Determine the (x, y) coordinate at the center of the cell enclosing the given text.  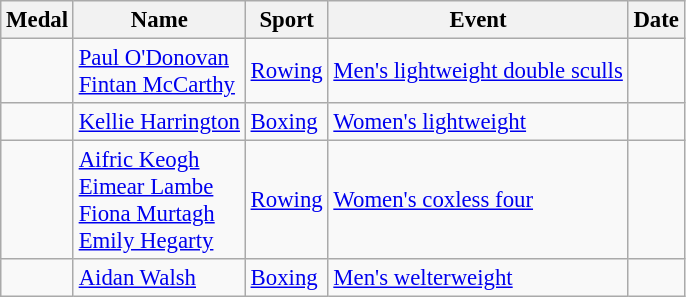
Men's lightweight double sculls (478, 72)
Medal (38, 20)
Aidan Walsh (159, 278)
Men's welterweight (478, 278)
Date (656, 20)
Event (478, 20)
Aifric KeoghEimear LambeFiona MurtaghEmily Hegarty (159, 200)
Name (159, 20)
Women's lightweight (478, 122)
Women's coxless four (478, 200)
Kellie Harrington (159, 122)
Paul O'DonovanFintan McCarthy (159, 72)
Sport (286, 20)
